Output the [X, Y] coordinate of the center of the cell containing the given text.  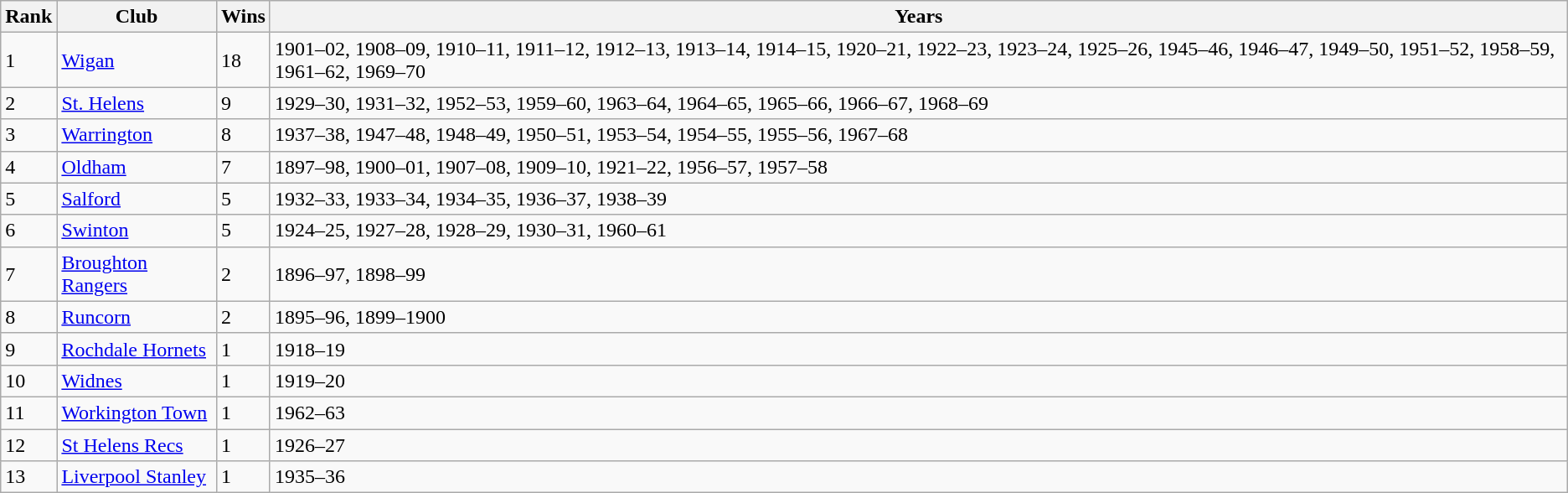
1895–96, 1899–1900 [918, 317]
11 [28, 413]
1924–25, 1927–28, 1928–29, 1930–31, 1960–61 [918, 231]
6 [28, 231]
1937–38, 1947–48, 1948–49, 1950–51, 1953–54, 1954–55, 1955–56, 1967–68 [918, 135]
Rochdale Hornets [137, 349]
1962–63 [918, 413]
4 [28, 167]
St. Helens [137, 103]
Runcorn [137, 317]
1918–19 [918, 349]
Salford [137, 199]
Wigan [137, 60]
Broughton Rangers [137, 273]
Oldham [137, 167]
Warrington [137, 135]
Club [137, 17]
Years [918, 17]
10 [28, 381]
1926–27 [918, 445]
Liverpool Stanley [137, 477]
Swinton [137, 231]
1896–97, 1898–99 [918, 273]
Wins [243, 17]
Widnes [137, 381]
12 [28, 445]
Workington Town [137, 413]
13 [28, 477]
3 [28, 135]
1897–98, 1900–01, 1907–08, 1909–10, 1921–22, 1956–57, 1957–58 [918, 167]
Rank [28, 17]
1932–33, 1933–34, 1934–35, 1936–37, 1938–39 [918, 199]
St Helens Recs [137, 445]
1929–30, 1931–32, 1952–53, 1959–60, 1963–64, 1964–65, 1965–66, 1966–67, 1968–69 [918, 103]
18 [243, 60]
1919–20 [918, 381]
1935–36 [918, 477]
